Return the (X, Y) coordinate for the center point of the cell that contains the specified text.  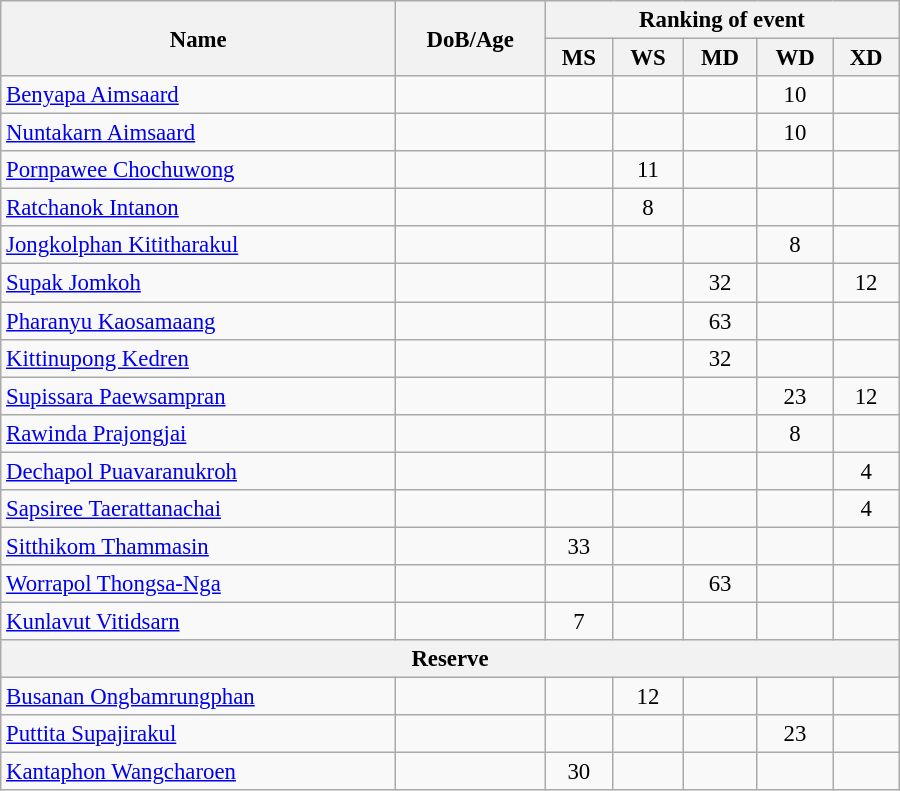
Pharanyu Kaosamaang (198, 321)
Puttita Supajirakul (198, 734)
Busanan Ongbamrungphan (198, 697)
30 (579, 772)
Supissara Paewsampran (198, 396)
WS (648, 58)
MD (720, 58)
MS (579, 58)
Ratchanok Intanon (198, 208)
11 (648, 170)
Worrapol Thongsa-Nga (198, 584)
Ranking of event (722, 20)
Rawinda Prajongjai (198, 433)
7 (579, 621)
Name (198, 38)
Benyapa Aimsaard (198, 95)
Sapsiree Taerattanachai (198, 509)
Nuntakarn Aimsaard (198, 133)
DoB/Age (470, 38)
WD (795, 58)
Pornpawee Chochuwong (198, 170)
Reserve (450, 659)
Supak Jomkoh (198, 283)
Sitthikom Thammasin (198, 546)
Dechapol Puavaranukroh (198, 471)
XD (866, 58)
33 (579, 546)
Kunlavut Vitidsarn (198, 621)
Kantaphon Wangcharoen (198, 772)
Jongkolphan Kititharakul (198, 245)
Kittinupong Kedren (198, 358)
